Scan for the cell matching the given text and deliver its (x, y) coordinate at center. 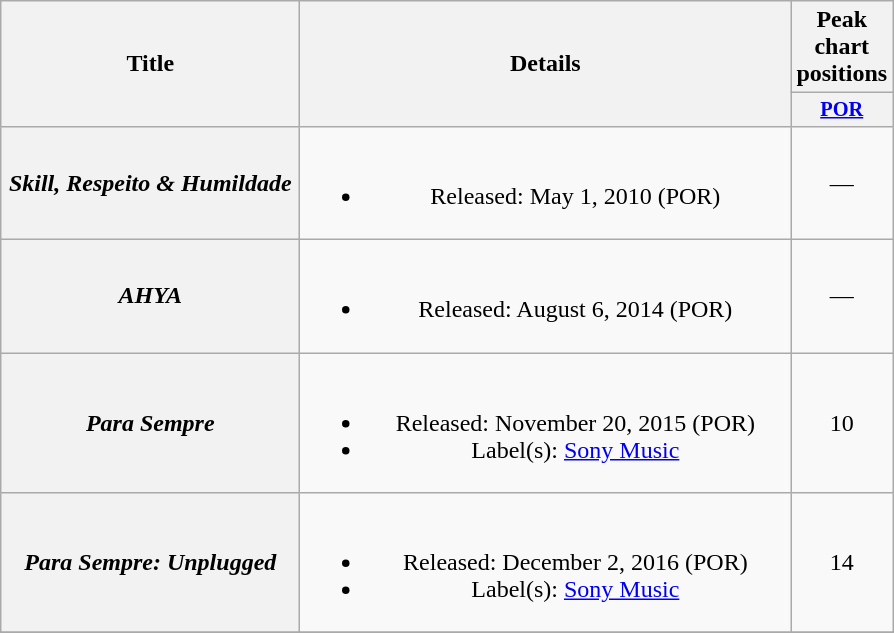
Para Sempre: Unplugged (150, 563)
Released: November 20, 2015 (POR)Label(s): Sony Music (546, 423)
Details (546, 64)
Peak chart positions (842, 47)
Title (150, 64)
Released: May 1, 2010 (POR) (546, 182)
Para Sempre (150, 423)
Released: December 2, 2016 (POR)Label(s): Sony Music (546, 563)
Released: August 6, 2014 (POR) (546, 296)
POR (842, 110)
14 (842, 563)
AHYA (150, 296)
Skill, Respeito & Humildade (150, 182)
10 (842, 423)
